Pinpoint the cell where the given text exists, returning its (X, Y) midpoint coordinate. 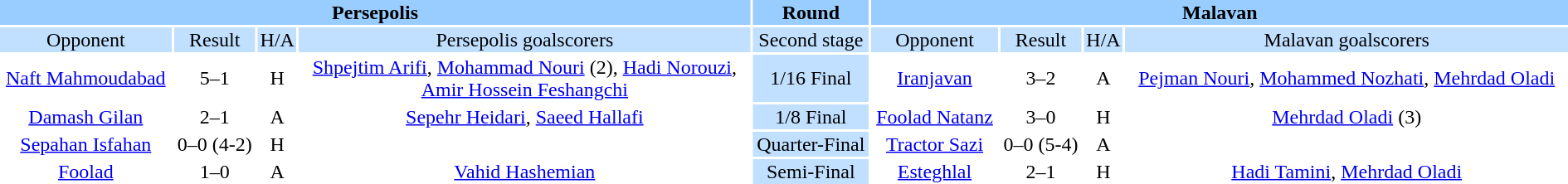
Sepahan Isfahan (86, 144)
Foolad (86, 172)
5–1 (215, 78)
1/8 Final (811, 117)
Malavan goalscorers (1346, 40)
3–2 (1040, 78)
Hadi Tamini, Mehrdad Oladi (1346, 172)
1–0 (215, 172)
Iranjavan (935, 78)
0–0 (5-4) (1040, 144)
Round (811, 12)
Semi-Final (811, 172)
Persepolis goalscorers (524, 40)
Vahid Hashemian (524, 172)
Second stage (811, 40)
Mehrdad Oladi (3) (1346, 117)
Esteghlal (935, 172)
Shpejtim Arifi, Mohammad Nouri (2), Hadi Norouzi, Amir Hossein Feshangchi (524, 78)
Damash Gilan (86, 117)
Persepolis (375, 12)
1/16 Final (811, 78)
3–0 (1040, 117)
Quarter-Final (811, 144)
Naft Mahmoudabad (86, 78)
Pejman Nouri, Mohammed Nozhati, Mehrdad Oladi (1346, 78)
Tractor Sazi (935, 144)
0–0 (4-2) (215, 144)
Sepehr Heidari, Saeed Hallafi (524, 117)
Malavan (1220, 12)
Foolad Natanz (935, 117)
